Output the (X, Y) coordinate of the center of the cell containing the given text.  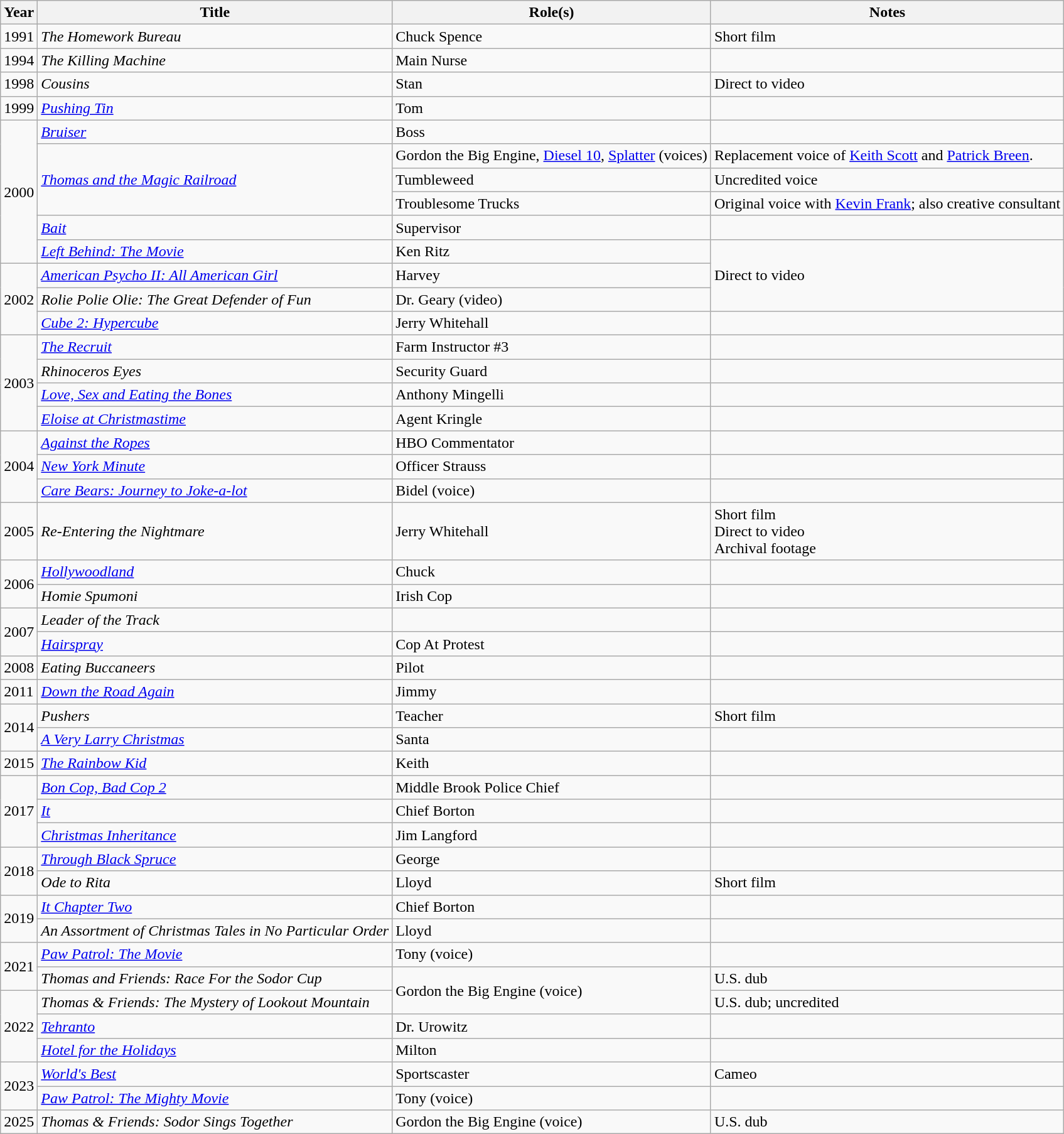
2021 (19, 966)
Hollywoodland (215, 572)
2014 (19, 727)
Paw Patrol: The Movie (215, 954)
Pushing Tin (215, 108)
Down the Road Again (215, 691)
The Rainbow Kid (215, 764)
Cop At Protest (552, 644)
Main Nurse (552, 60)
Uncredited voice (887, 180)
Troublesome Trucks (552, 203)
Jim Langford (552, 835)
Thomas and the Magic Railroad (215, 180)
The Recruit (215, 347)
Care Bears: Journey to Joke-a-lot (215, 490)
New York Minute (215, 467)
1999 (19, 108)
Tehranto (215, 1026)
2017 (19, 811)
Gordon the Big Engine, Diesel 10, Splatter (voices) (552, 156)
Title (215, 13)
Keith (552, 764)
Thomas & Friends: The Mystery of Lookout Mountain (215, 1002)
A Very Larry Christmas (215, 740)
Teacher (552, 715)
Role(s) (552, 13)
Rhinoceros Eyes (215, 371)
Sportscaster (552, 1074)
2007 (19, 632)
Dr. Geary (video) (552, 300)
Dr. Urowitz (552, 1026)
Chuck (552, 572)
Left Behind: The Movie (215, 251)
Against the Ropes (215, 443)
Ode to Rita (215, 883)
2008 (19, 667)
It Chapter Two (215, 907)
2004 (19, 467)
Santa (552, 740)
Leader of the Track (215, 620)
2011 (19, 691)
World's Best (215, 1074)
Anthony Mingelli (552, 395)
Hairspray (215, 644)
Rolie Polie Olie: The Great Defender of Fun (215, 300)
George (552, 859)
The Killing Machine (215, 60)
2023 (19, 1086)
Bidel (voice) (552, 490)
2005 (19, 531)
1994 (19, 60)
Eating Buccaneers (215, 667)
It (215, 811)
Supervisor (552, 227)
Thomas and Friends: Race For the Sodor Cup (215, 978)
Replacement voice of Keith Scott and Patrick Breen. (887, 156)
Boss (552, 132)
2006 (19, 584)
Farm Instructor #3 (552, 347)
Love, Sex and Eating the Bones (215, 395)
The Homework Bureau (215, 36)
Christmas Inheritance (215, 835)
Middle Brook Police Chief (552, 787)
Tom (552, 108)
Paw Patrol: The Mighty Movie (215, 1098)
1991 (19, 36)
Re-Entering the Nightmare (215, 531)
2025 (19, 1122)
Officer Strauss (552, 467)
2019 (19, 919)
HBO Commentator (552, 443)
Irish Cop (552, 596)
Bait (215, 227)
2015 (19, 764)
1998 (19, 84)
Short filmDirect to videoArchival footage (887, 531)
Notes (887, 13)
Eloise at Christmastime (215, 419)
American Psycho II: All American Girl (215, 275)
Cube 2: Hypercube (215, 323)
2003 (19, 383)
Through Black Spruce (215, 859)
2022 (19, 1026)
2002 (19, 299)
Stan (552, 84)
Cameo (887, 1074)
Harvey (552, 275)
Bruiser (215, 132)
Year (19, 13)
U.S. dub; uncredited (887, 1002)
Agent Kringle (552, 419)
Pushers (215, 715)
Thomas & Friends: Sodor Sings Together (215, 1122)
An Assortment of Christmas Tales in No Particular Order (215, 931)
Jimmy (552, 691)
2000 (19, 192)
Chuck Spence (552, 36)
Pilot (552, 667)
Security Guard (552, 371)
Hotel for the Holidays (215, 1050)
2018 (19, 871)
Milton (552, 1050)
Tumbleweed (552, 180)
Original voice with Kevin Frank; also creative consultant (887, 203)
Homie Spumoni (215, 596)
Ken Ritz (552, 251)
Cousins (215, 84)
Bon Cop, Bad Cop 2 (215, 787)
